Output the (x, y) coordinate of the center of the cell containing the given text.  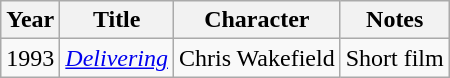
Chris Wakefield (258, 58)
Title (117, 20)
Notes (394, 20)
Year (30, 20)
Short film (394, 58)
Delivering (117, 58)
Character (258, 20)
1993 (30, 58)
